Extract the (X, Y) coordinate from the center of the cell holding the provided text.  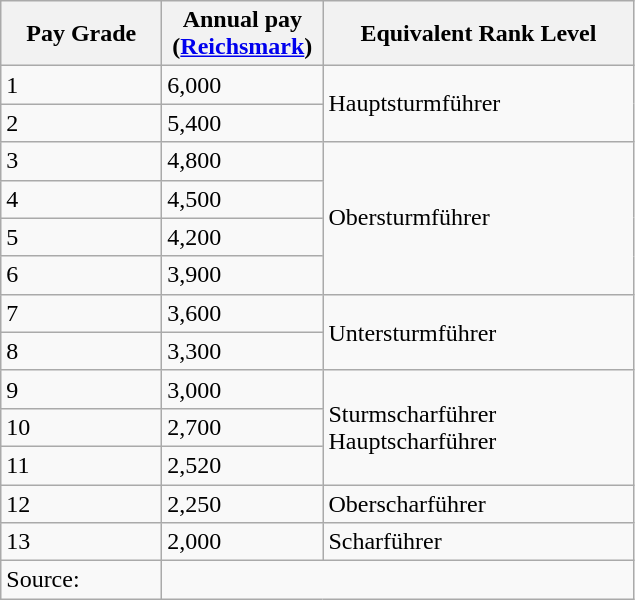
3,300 (242, 351)
6,000 (242, 85)
Hauptsturmführer (478, 104)
4 (82, 199)
Scharführer (478, 542)
Pay Grade (82, 34)
4,500 (242, 199)
SturmscharführerHauptscharführer (478, 427)
Source: (82, 580)
4,800 (242, 161)
3,000 (242, 389)
2,700 (242, 427)
3,900 (242, 275)
2,000 (242, 542)
13 (82, 542)
6 (82, 275)
Obersturmführer (478, 218)
1 (82, 85)
5,400 (242, 123)
3 (82, 161)
2,520 (242, 465)
Untersturmführer (478, 332)
Oberscharführer (478, 503)
12 (82, 503)
9 (82, 389)
10 (82, 427)
Annual pay(Reichsmark) (242, 34)
Equivalent Rank Level (478, 34)
3,600 (242, 313)
11 (82, 465)
4,200 (242, 237)
2,250 (242, 503)
7 (82, 313)
8 (82, 351)
5 (82, 237)
2 (82, 123)
